Return the [X, Y] coordinate for the center point of the cell that contains the specified text.  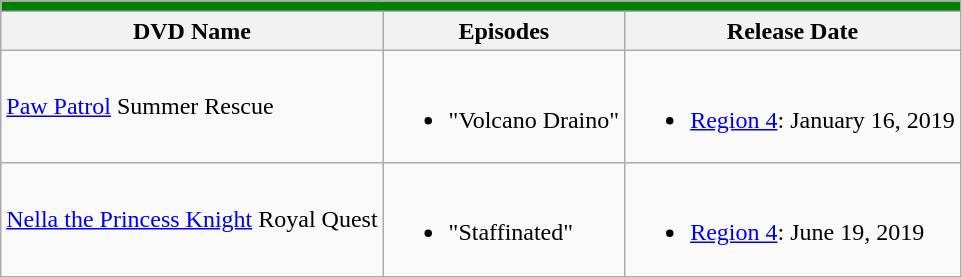
"Volcano Draino" [504, 106]
"Staffinated" [504, 220]
Nella the Princess Knight Royal Quest [192, 220]
Region 4: January 16, 2019 [793, 106]
Episodes [504, 31]
Paw Patrol Summer Rescue [192, 106]
Region 4: June 19, 2019 [793, 220]
DVD Name [192, 31]
Release Date [793, 31]
